Find where the given text appears and provide that cell's center as [x, y] coordinate. 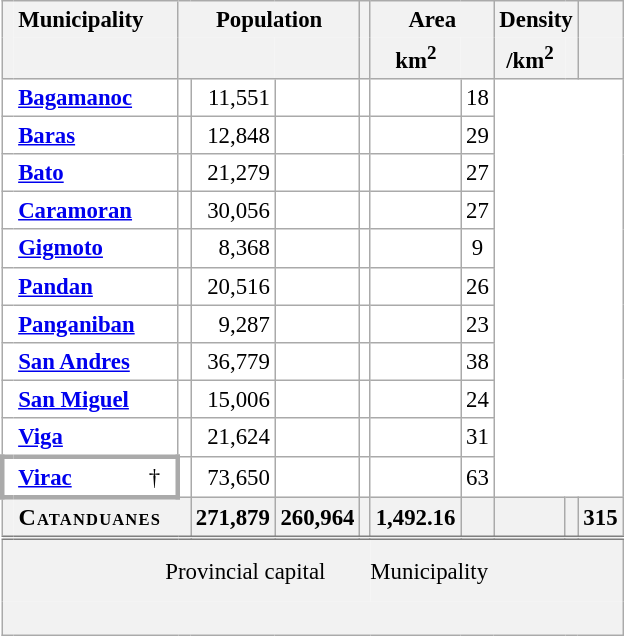
San Miguel [96, 399]
31 [478, 438]
Bagamanoc [96, 98]
36,779 [232, 361]
Bato [96, 173]
Catanduanes [102, 518]
29 [478, 136]
km2 [415, 58]
9 [478, 249]
315 [600, 518]
Virac [68, 478]
Viga [96, 438]
9,287 [232, 324]
63 [478, 478]
Panganiban [96, 324]
Pandan [96, 286]
/km2 [530, 58]
260,964 [318, 518]
Provincial capital [245, 570]
21,279 [232, 173]
Population [268, 20]
271,879 [232, 518]
26 [478, 286]
8,368 [232, 249]
30,056 [232, 211]
† [149, 478]
24 [478, 399]
38 [478, 361]
15,006 [232, 399]
23 [478, 324]
Area [432, 20]
San Andres [96, 361]
21,624 [232, 438]
11,551 [232, 98]
Gigmoto [96, 249]
12,848 [232, 136]
18 [478, 98]
Baras [96, 136]
Density [536, 20]
1,492.16 [415, 518]
73,650 [232, 478]
20,516 [232, 286]
Caramoran [96, 211]
